Output the [x, y] coordinate of the center of the cell containing the given text.  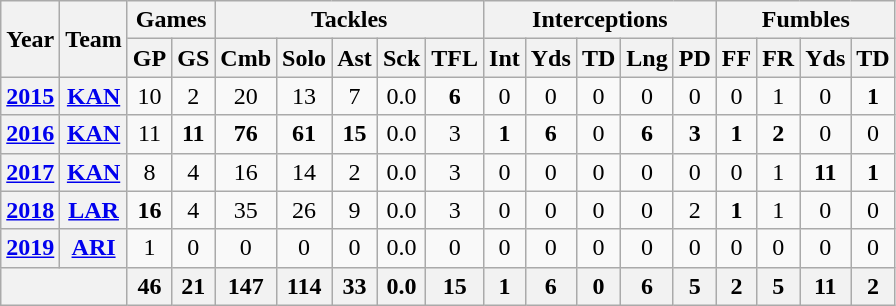
Cmb [246, 58]
LAR [94, 210]
Year [30, 39]
9 [355, 210]
GP [149, 58]
FF [736, 58]
7 [355, 96]
76 [246, 134]
13 [304, 96]
PD [694, 58]
Int [505, 58]
61 [304, 134]
21 [194, 286]
Team [94, 39]
Solo [304, 58]
FR [778, 58]
ARI [94, 248]
147 [246, 286]
2017 [30, 172]
10 [149, 96]
Sck [401, 58]
2016 [30, 134]
TFL [455, 58]
Interceptions [600, 20]
114 [304, 286]
Games [170, 20]
Fumbles [806, 20]
2015 [30, 96]
GS [194, 58]
2019 [30, 248]
46 [149, 286]
Tackles [350, 20]
2018 [30, 210]
35 [246, 210]
26 [304, 210]
20 [246, 96]
Ast [355, 58]
8 [149, 172]
33 [355, 286]
Lng [647, 58]
14 [304, 172]
